Determine the (X, Y) coordinate at the center of the cell enclosing the given text.  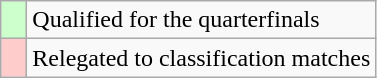
Relegated to classification matches (202, 58)
Qualified for the quarterfinals (202, 20)
